Return [x, y] of the center of cell containing provided text 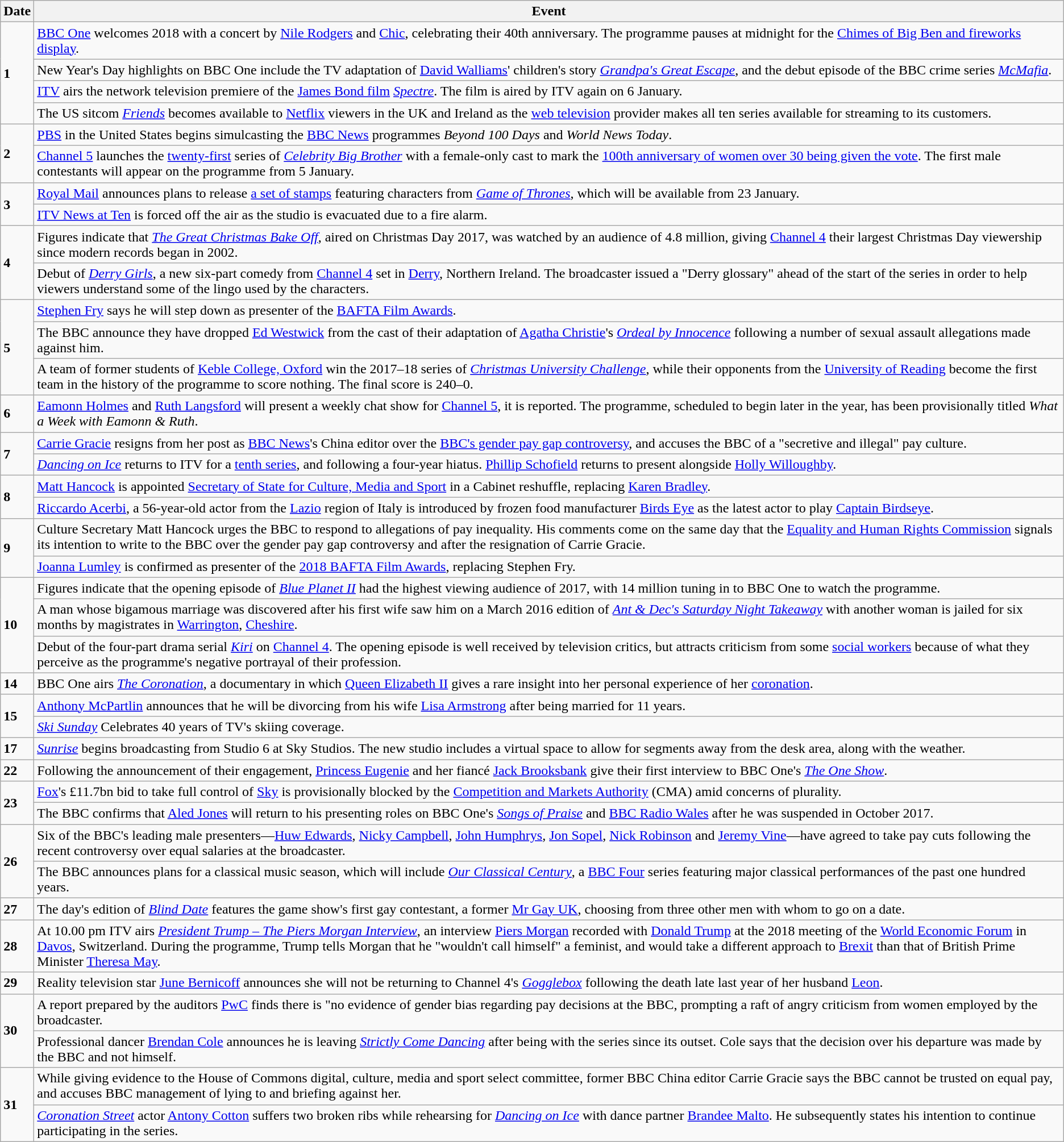
28 [17, 946]
Joanna Lumley is confirmed as presenter of the 2018 BAFTA Film Awards, replacing Stephen Fry. [549, 566]
Royal Mail announces plans to release a set of stamps featuring characters from Game of Thrones, which will be available from 23 January. [549, 193]
17 [17, 748]
Anthony McPartlin announces that he will be divorcing from his wife Lisa Armstrong after being married for 11 years. [549, 705]
10 [17, 625]
5 [17, 347]
Following the announcement of their engagement, Princess Eugenie and her fiancé Jack Brooksbank give their first interview to BBC One's The One Show. [549, 770]
Fox's £11.7bn bid to take full control of Sky is provisionally blocked by the Competition and Markets Authority (CMA) amid concerns of plurality. [549, 792]
Event [549, 11]
31 [17, 1105]
4 [17, 262]
29 [17, 983]
26 [17, 861]
27 [17, 909]
ITV airs the network television premiere of the James Bond film Spectre. The film is aired by ITV again on 6 January. [549, 91]
Date [17, 11]
22 [17, 770]
23 [17, 803]
9 [17, 548]
1 [17, 73]
ITV News at Ten is forced off the air as the studio is evacuated due to a fire alarm. [549, 215]
7 [17, 454]
Matt Hancock is appointed Secretary of State for Culture, Media and Sport in a Cabinet reshuffle, replacing Karen Bradley. [549, 486]
BBC One airs The Coronation, a documentary in which Queen Elizabeth II gives a rare insight into her personal experience of her coronation. [549, 683]
15 [17, 716]
3 [17, 204]
Ski Sunday Celebrates 40 years of TV's skiing coverage. [549, 727]
6 [17, 414]
Dancing on Ice returns to ITV for a tenth series, and following a four-year hiatus. Phillip Schofield returns to present alongside Holly Willoughby. [549, 465]
Stephen Fry says he will step down as presenter of the BAFTA Film Awards. [549, 310]
PBS in the United States begins simulcasting the BBC News programmes Beyond 100 Days and World News Today. [549, 135]
30 [17, 1031]
8 [17, 497]
2 [17, 153]
14 [17, 683]
